Capture the cell that displays the provided text and extract its (X, Y) central coordinate. 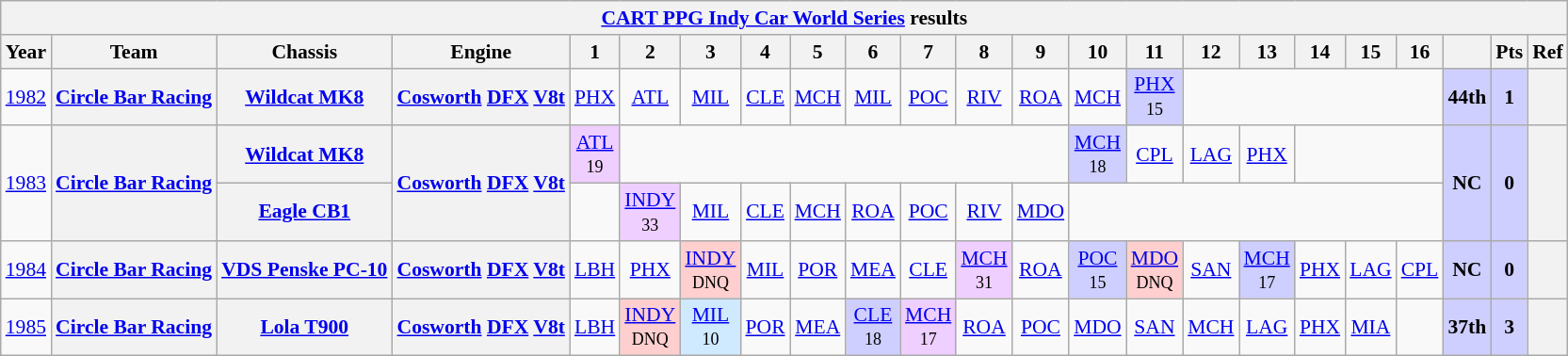
MIL10 (710, 328)
VDS Penske PC-10 (304, 269)
4 (765, 52)
15 (1370, 52)
8 (983, 52)
Pts (1509, 52)
Lola T900 (304, 328)
CART PPG Indy Car World Series results (784, 18)
Engine (480, 52)
12 (1211, 52)
37th (1467, 328)
10 (1098, 52)
Ref (1547, 52)
6 (873, 52)
ATL (650, 96)
Team (134, 52)
POC15 (1098, 269)
1984 (26, 269)
MIA (1370, 328)
ATL19 (595, 154)
1983 (26, 184)
5 (817, 52)
Year (26, 52)
13 (1268, 52)
1982 (26, 96)
1985 (26, 328)
Chassis (304, 52)
11 (1155, 52)
2 (650, 52)
PHX15 (1155, 96)
Eagle CB1 (304, 213)
44th (1467, 96)
16 (1420, 52)
7 (929, 52)
MDODNQ (1155, 269)
14 (1320, 52)
CLE18 (873, 328)
MCH31 (983, 269)
9 (1042, 52)
MCH18 (1098, 154)
INDY33 (650, 213)
